Find where the given text appears and provide that cell's center as (X, Y) coordinate. 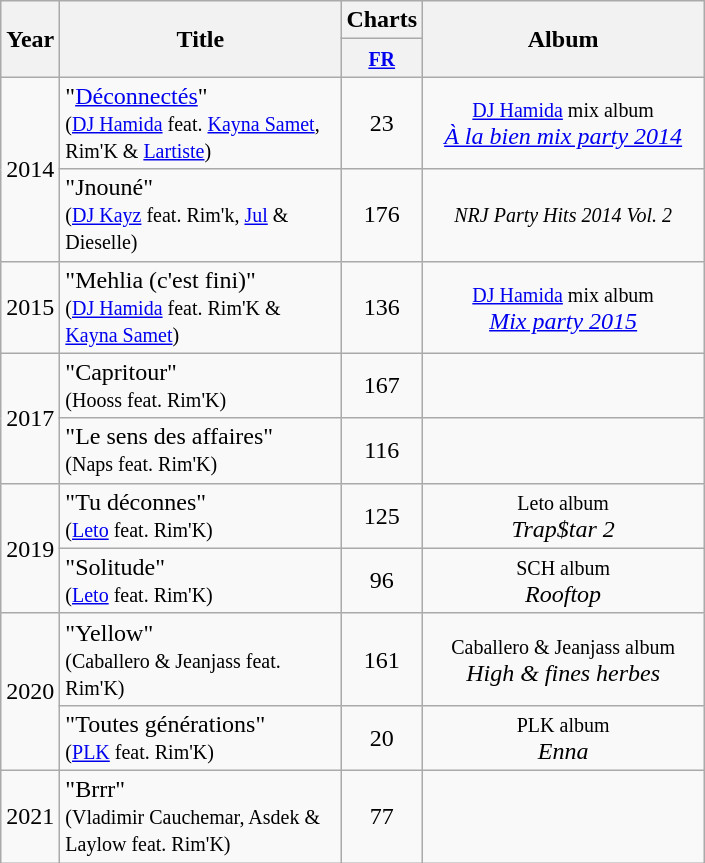
Year (30, 39)
"Mehlia (c'est fini)" (DJ Hamida feat. Rim'K & Kayna Samet) (200, 307)
NRJ Party Hits 2014 Vol. 2 (564, 215)
PLK albumEnna (564, 738)
176 (382, 215)
"Tu déconnes" (Leto feat. Rim'K) (200, 516)
SCH albumRooftop (564, 580)
FR (382, 58)
"Brrr" (Vladimir Cauchemar, Asdek & Laylow feat. Rim'K) (200, 816)
"Yellow" (Caballero & Jeanjass feat. Rim'K) (200, 659)
116 (382, 450)
136 (382, 307)
23 (382, 123)
DJ Hamida mix album Mix party 2015 (564, 307)
Leto albumTrap$tar 2 (564, 516)
20 (382, 738)
2015 (30, 307)
2019 (30, 548)
Title (200, 39)
"Toutes générations" (PLK feat. Rim'K) (200, 738)
2017 (30, 418)
161 (382, 659)
2014 (30, 169)
Charts (382, 20)
"Jnouné" (DJ Kayz feat. Rim'k, Jul & Dieselle) (200, 215)
Caballero & Jeanjass albumHigh & fines herbes (564, 659)
77 (382, 816)
"Le sens des affaires" (Naps feat. Rim'K) (200, 450)
2020 (30, 692)
DJ Hamida mix album À la bien mix party 2014 (564, 123)
Album (564, 39)
"Capritour" (Hooss feat. Rim'K) (200, 386)
96 (382, 580)
167 (382, 386)
"Déconnectés" (DJ Hamida feat. Kayna Samet, Rim'K & Lartiste) (200, 123)
2021 (30, 816)
"Solitude" (Leto feat. Rim'K) (200, 580)
125 (382, 516)
